Scan for the cell matching the given text and deliver its [X, Y] coordinate at center. 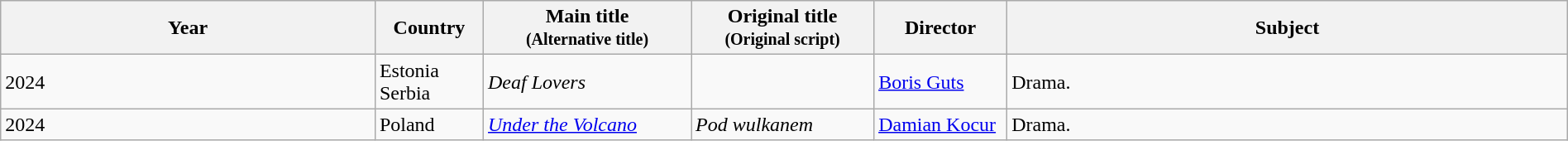
Original title(Original script) [782, 28]
Under the Volcano [587, 124]
Director [941, 28]
EstoniaSerbia [428, 81]
Deaf Lovers [587, 81]
Subject [1288, 28]
Damian Kocur [941, 124]
Pod wulkanem [782, 124]
Boris Guts [941, 81]
Country [428, 28]
Main title(Alternative title) [587, 28]
Poland [428, 124]
Year [189, 28]
